Determine the [x, y] coordinate at the center of the cell enclosing the given text.  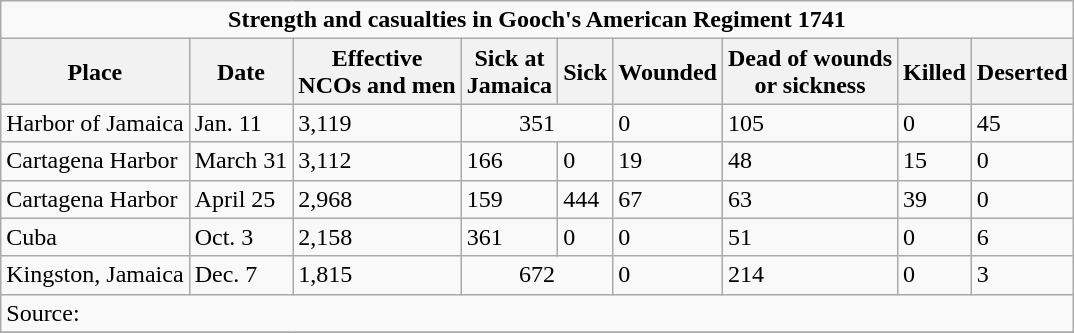
105 [810, 123]
19 [668, 161]
Strength and casualties in Gooch's American Regiment 1741 [537, 20]
45 [1022, 123]
444 [586, 199]
1,815 [377, 275]
Oct. 3 [241, 237]
Cuba [95, 237]
Kingston, Jamaica [95, 275]
Wounded [668, 72]
159 [509, 199]
67 [668, 199]
Killed [935, 72]
51 [810, 237]
EffectiveNCOs and men [377, 72]
39 [935, 199]
6 [1022, 237]
351 [536, 123]
March 31 [241, 161]
2,158 [377, 237]
April 25 [241, 199]
166 [509, 161]
Jan. 11 [241, 123]
Deserted [1022, 72]
Dead of woundsor sickness [810, 72]
2,968 [377, 199]
Date [241, 72]
15 [935, 161]
63 [810, 199]
Dec. 7 [241, 275]
3,112 [377, 161]
Source: [537, 313]
672 [536, 275]
361 [509, 237]
Place [95, 72]
Harbor of Jamaica [95, 123]
3 [1022, 275]
48 [810, 161]
214 [810, 275]
Sick at Jamaica [509, 72]
Sick [586, 72]
3,119 [377, 123]
